Identify which cell holds the provided text, then report its [x, y] central coordinate. 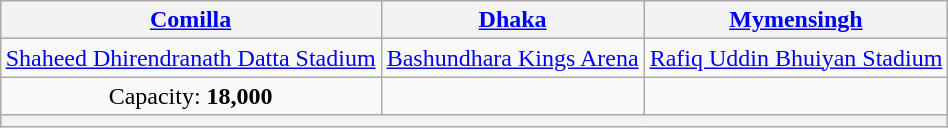
Capacity: 18,000 [190, 96]
Shaheed Dhirendranath Datta Stadium [190, 58]
Rafiq Uddin Bhuiyan Stadium [796, 58]
Dhaka [512, 20]
Mymensingh [796, 20]
Comilla [190, 20]
Bashundhara Kings Arena [512, 58]
